Output the (X, Y) coordinate of the center of the cell containing the given text.  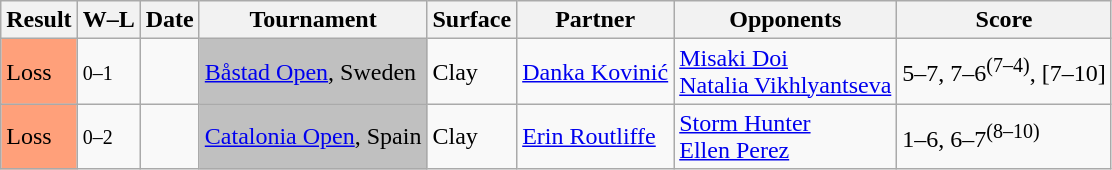
1–6, 6–7(8–10) (1004, 136)
Storm Hunter Ellen Perez (786, 136)
Catalonia Open, Spain (313, 136)
0–1 (108, 72)
0–2 (108, 136)
Score (1004, 20)
Båstad Open, Sweden (313, 72)
Opponents (786, 20)
Danka Kovinić (596, 72)
5–7, 7–6(7–4), [7–10] (1004, 72)
Partner (596, 20)
Misaki Doi Natalia Vikhlyantseva (786, 72)
Date (170, 20)
W–L (108, 20)
Surface (472, 20)
Erin Routliffe (596, 136)
Result (39, 20)
Tournament (313, 20)
